Locate the cell with the specified text and output its (x, y) center coordinate. 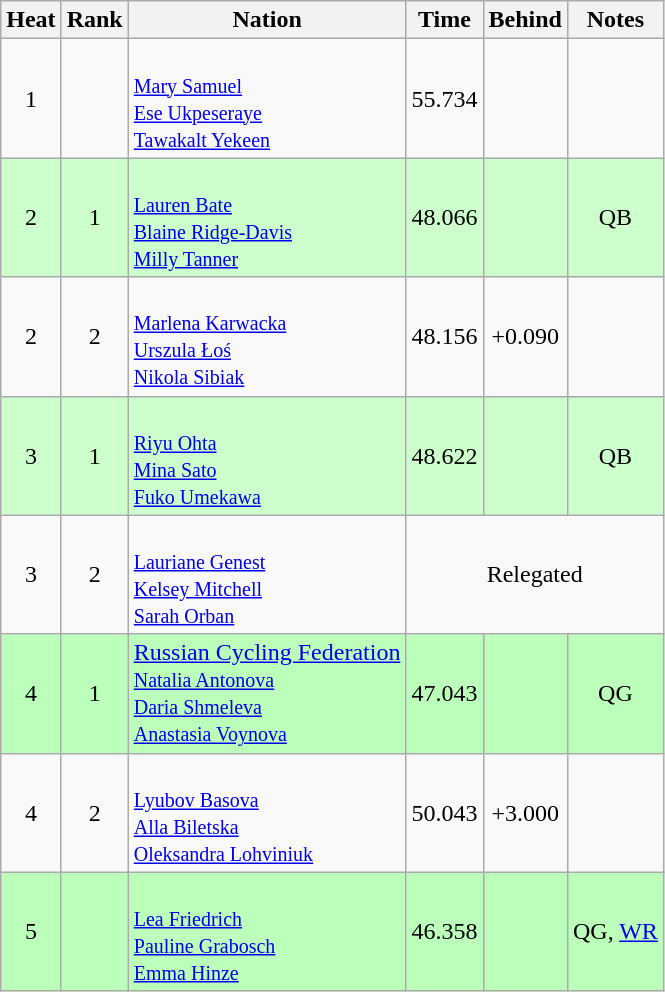
50.043 (444, 812)
Rank (94, 20)
Notes (615, 20)
Russian Cycling FederationNatalia AntonovaDaria ShmelevaAnastasia Voynova (267, 694)
Behind (525, 20)
QG (615, 694)
Lyubov BasovaAlla BiletskaOleksandra Lohviniuk (267, 812)
Mary SamuelEse UkpeserayeTawakalt Yekeen (267, 98)
Marlena KarwackaUrszula ŁośNikola Sibiak (267, 336)
48.622 (444, 456)
Lea FriedrichPauline GraboschEmma Hinze (267, 932)
Heat (31, 20)
46.358 (444, 932)
47.043 (444, 694)
Relegated (534, 574)
+3.000 (525, 812)
Riyu OhtaMina SatoFuko Umekawa (267, 456)
Nation (267, 20)
Lauren BateBlaine Ridge-DavisMilly Tanner (267, 218)
5 (31, 932)
+0.090 (525, 336)
55.734 (444, 98)
Lauriane GenestKelsey MitchellSarah Orban (267, 574)
48.156 (444, 336)
48.066 (444, 218)
Time (444, 20)
QG, WR (615, 932)
